Identify which cell holds the provided text, then report its (X, Y) central coordinate. 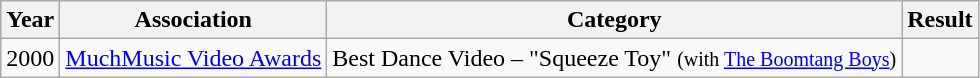
Result (940, 20)
Best Dance Video – "Squeeze Toy" (with The Boomtang Boys) (614, 58)
Year (30, 20)
2000 (30, 58)
Category (614, 20)
Association (194, 20)
MuchMusic Video Awards (194, 58)
